Scan for the cell matching the given text and deliver its [X, Y] coordinate at center. 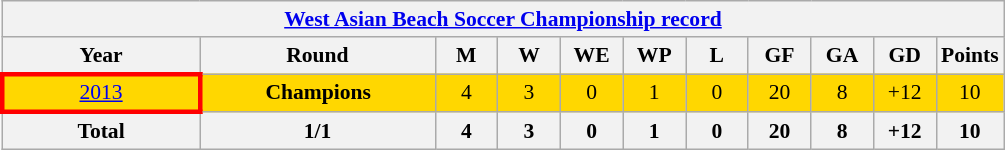
Total [101, 132]
GD [904, 56]
Round [318, 56]
Points [970, 56]
WP [654, 56]
GA [842, 56]
1/1 [318, 132]
Year [101, 56]
GF [780, 56]
L [718, 56]
2013 [101, 94]
WE [592, 56]
Champions [318, 94]
W [530, 56]
M [466, 56]
West Asian Beach Soccer Championship record [502, 19]
